Scan for the cell matching the given text and deliver its (X, Y) coordinate at center. 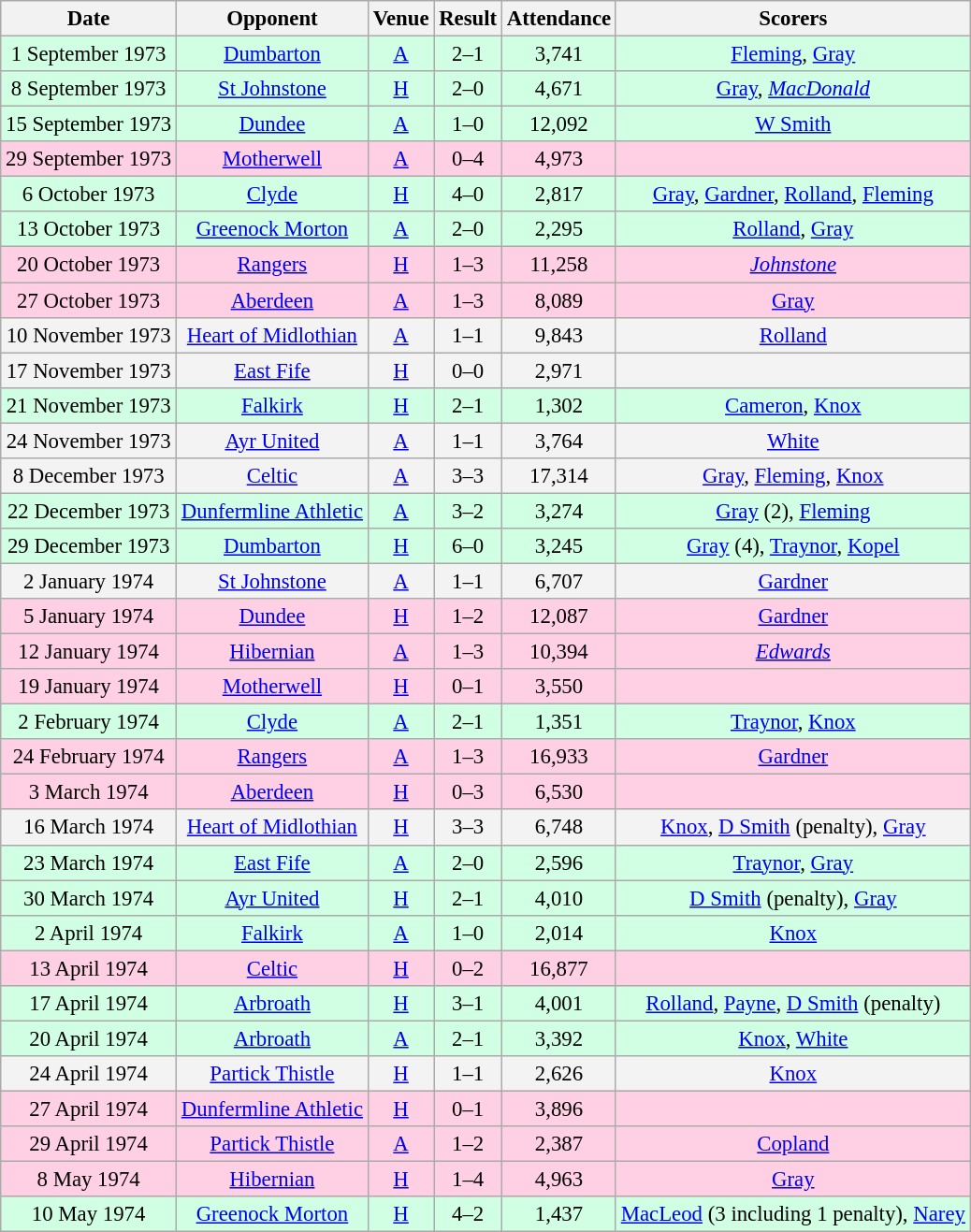
Gray (4), Traynor, Kopel (793, 546)
10,394 (558, 652)
1 September 1973 (89, 54)
29 April 1974 (89, 1144)
Result (468, 19)
W Smith (793, 124)
3,896 (558, 1109)
Rolland (793, 335)
MacLeod (3 including 1 penalty), Narey (793, 1214)
Cameron, Knox (793, 405)
Johnstone (793, 265)
4–2 (468, 1214)
3–2 (468, 511)
21 November 1973 (89, 405)
1,351 (558, 722)
Traynor, Knox (793, 722)
11,258 (558, 265)
Edwards (793, 652)
3,245 (558, 546)
2,387 (558, 1144)
10 November 1973 (89, 335)
20 April 1974 (89, 1038)
17 November 1973 (89, 370)
4,010 (558, 898)
20 October 1973 (89, 265)
23 March 1974 (89, 862)
5 January 1974 (89, 616)
2 April 1974 (89, 933)
3,392 (558, 1038)
24 February 1974 (89, 757)
2,817 (558, 195)
24 November 1973 (89, 441)
0–3 (468, 792)
9,843 (558, 335)
Scorers (793, 19)
8,089 (558, 300)
22 December 1973 (89, 511)
27 April 1974 (89, 1109)
3,550 (558, 687)
4,973 (558, 159)
D Smith (penalty), Gray (793, 898)
12,092 (558, 124)
3–1 (468, 1004)
8 December 1973 (89, 476)
6,530 (558, 792)
12,087 (558, 616)
3,764 (558, 441)
2,014 (558, 933)
Fleming, Gray (793, 54)
Rolland, Payne, D Smith (penalty) (793, 1004)
Knox, White (793, 1038)
2,596 (558, 862)
29 December 1973 (89, 546)
19 January 1974 (89, 687)
White (793, 441)
6,748 (558, 828)
Knox, D Smith (penalty), Gray (793, 828)
13 April 1974 (89, 968)
24 April 1974 (89, 1074)
15 September 1973 (89, 124)
1,437 (558, 1214)
Attendance (558, 19)
Traynor, Gray (793, 862)
Opponent (273, 19)
8 May 1974 (89, 1180)
1,302 (558, 405)
6 October 1973 (89, 195)
4–0 (468, 195)
2 January 1974 (89, 581)
Rolland, Gray (793, 229)
Gray (2), Fleming (793, 511)
2,971 (558, 370)
3 March 1974 (89, 792)
16,933 (558, 757)
4,001 (558, 1004)
17,314 (558, 476)
2,626 (558, 1074)
30 March 1974 (89, 898)
16,877 (558, 968)
4,671 (558, 89)
0–4 (468, 159)
Copland (793, 1144)
12 January 1974 (89, 652)
1–4 (468, 1180)
4,963 (558, 1180)
27 October 1973 (89, 300)
3,741 (558, 54)
2 February 1974 (89, 722)
6,707 (558, 581)
Venue (400, 19)
Gray, Fleming, Knox (793, 476)
10 May 1974 (89, 1214)
13 October 1973 (89, 229)
16 March 1974 (89, 828)
17 April 1974 (89, 1004)
2,295 (558, 229)
6–0 (468, 546)
Date (89, 19)
8 September 1973 (89, 89)
Gray, Gardner, Rolland, Fleming (793, 195)
Gray, MacDonald (793, 89)
29 September 1973 (89, 159)
0–0 (468, 370)
3,274 (558, 511)
0–2 (468, 968)
